Provide the (X, Y) coordinate of the cell's center where the given text is located.  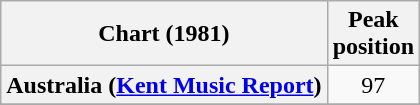
97 (373, 85)
Chart (1981) (164, 34)
Peakposition (373, 34)
Australia (Kent Music Report) (164, 85)
